Capture the cell that displays the provided text and extract its [X, Y] central coordinate. 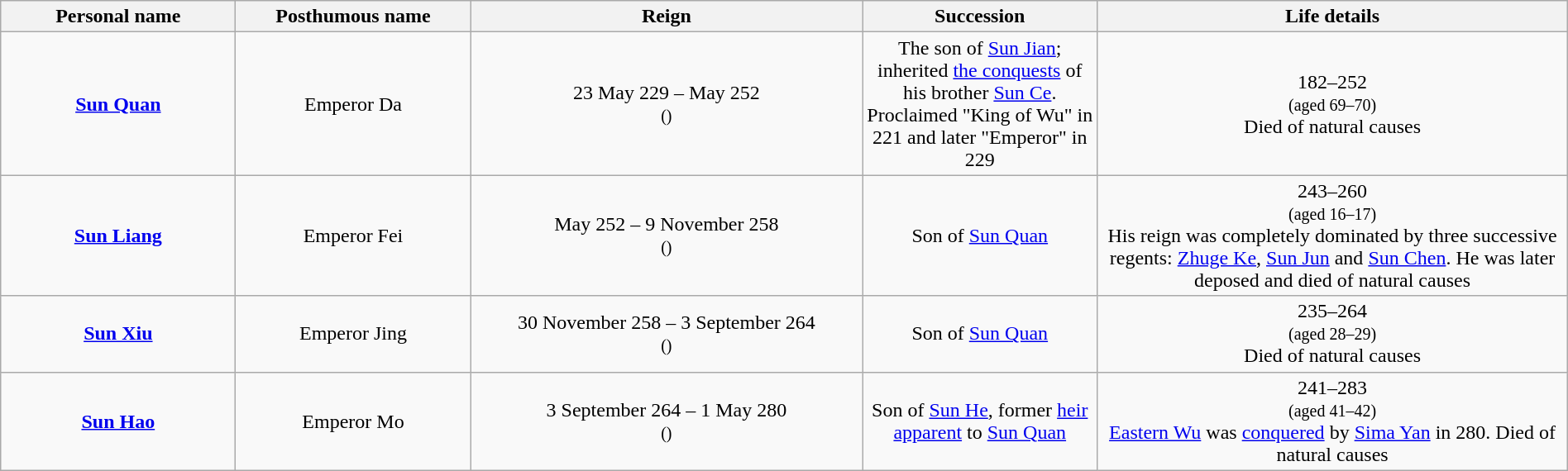
The son of Sun Jian; inherited the conquests of his brother Sun Ce. Proclaimed "King of Wu" in 221 and later "Emperor" in 229 [980, 104]
Sun Liang [118, 235]
Sun Xiu [118, 334]
3 September 264 – 1 May 280() [667, 421]
Succession [980, 17]
235–264(aged 28–29)Died of natural causes [1332, 334]
241–283(aged 41–42)Eastern Wu was conquered by Sima Yan in 280. Died of natural causes [1332, 421]
Reign [667, 17]
23 May 229 – May 252() [667, 104]
Emperor Fei [353, 235]
Sun Hao [118, 421]
Emperor Da [353, 104]
Son of Sun He, former heir apparent to Sun Quan [980, 421]
30 November 258 – 3 September 264() [667, 334]
Sun Quan [118, 104]
Emperor Jing [353, 334]
Life details [1332, 17]
Posthumous name [353, 17]
May 252 – 9 November 258() [667, 235]
Personal name [118, 17]
182–252(aged 69–70)Died of natural causes [1332, 104]
Emperor Mo [353, 421]
